Scan for the cell matching the given text and deliver its (x, y) coordinate at center. 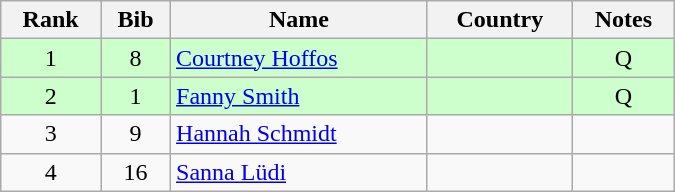
2 (51, 96)
Country (500, 20)
Sanna Lüdi (300, 172)
9 (136, 134)
8 (136, 58)
Name (300, 20)
Fanny Smith (300, 96)
16 (136, 172)
Bib (136, 20)
Rank (51, 20)
3 (51, 134)
4 (51, 172)
Notes (624, 20)
Courtney Hoffos (300, 58)
Hannah Schmidt (300, 134)
